Search for the cell housing the specified text and yield its (X, Y) center coordinate. 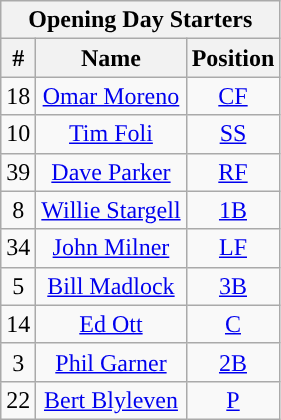
Position (233, 58)
3B (233, 286)
Name (111, 58)
Ed Ott (111, 324)
LF (233, 248)
RF (233, 172)
5 (18, 286)
John Milner (111, 248)
P (233, 400)
CF (233, 96)
# (18, 58)
SS (233, 134)
Willie Stargell (111, 210)
Tim Foli (111, 134)
18 (18, 96)
Omar Moreno (111, 96)
22 (18, 400)
39 (18, 172)
C (233, 324)
1B (233, 210)
2B (233, 362)
10 (18, 134)
8 (18, 210)
3 (18, 362)
34 (18, 248)
Bert Blyleven (111, 400)
Phil Garner (111, 362)
Bill Madlock (111, 286)
Dave Parker (111, 172)
14 (18, 324)
Opening Day Starters (140, 20)
